Output the (x, y) coordinate of the center of the cell containing the given text.  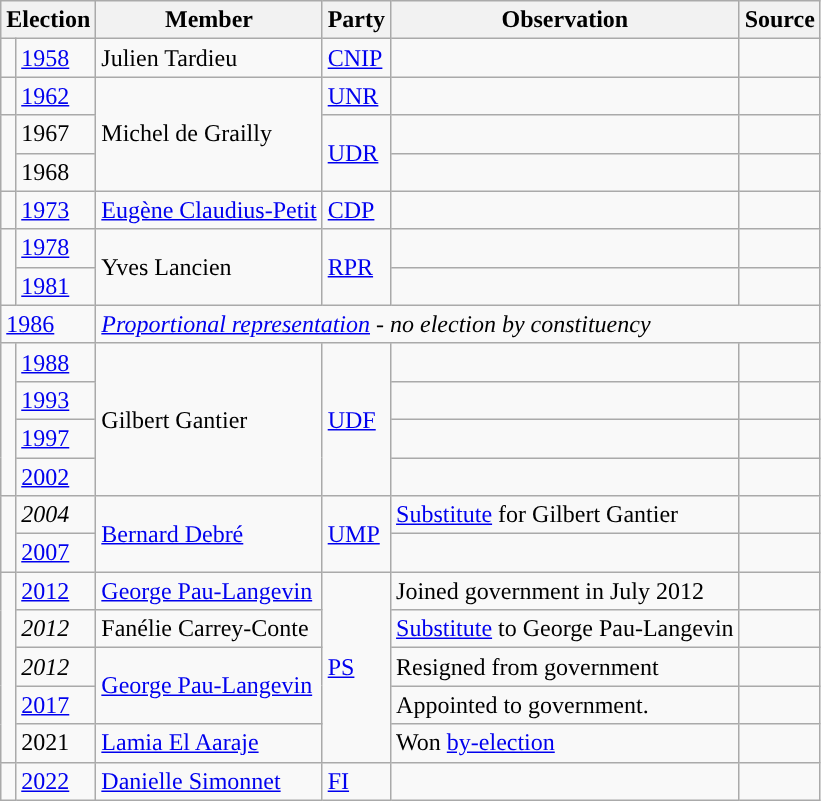
Eugène Claudius-Petit (209, 210)
Lamia El Aaraje (209, 743)
1978 (56, 248)
1967 (56, 134)
1962 (56, 96)
PS (356, 667)
Observation (566, 20)
UDR (356, 153)
UNR (356, 96)
1993 (56, 400)
Won by-election (566, 743)
2007 (56, 553)
2022 (56, 781)
Member (209, 20)
Joined government in July 2012 (566, 591)
Gilbert Gantier (209, 419)
Substitute for Gilbert Gantier (566, 515)
1973 (56, 210)
Resigned from government (566, 667)
Party (356, 20)
Julien Tardieu (209, 58)
Michel de Grailly (209, 134)
2021 (56, 743)
2002 (56, 477)
Bernard Debré (209, 534)
1968 (56, 172)
RPR (356, 267)
2017 (56, 705)
Yves Lancien (209, 267)
CDP (356, 210)
UDF (356, 419)
Election (48, 20)
1986 (48, 324)
UMP (356, 534)
2004 (56, 515)
Fanélie Carrey-Conte (209, 629)
1981 (56, 286)
Appointed to government. (566, 705)
1997 (56, 438)
1988 (56, 362)
1958 (56, 58)
FI (356, 781)
Danielle Simonnet (209, 781)
Proportional representation - no election by constituency (458, 324)
Substitute to George Pau-Langevin (566, 629)
Source (780, 20)
CNIP (356, 58)
